Provide the (X, Y) coordinate of the cell's center where the given text is located.  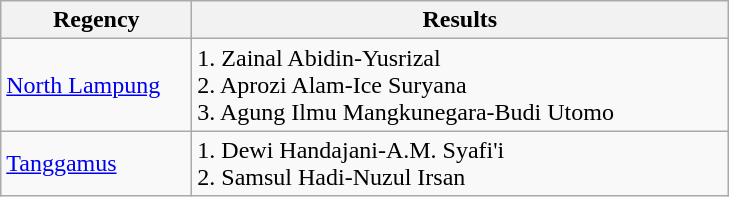
1. Dewi Handajani-A.M. Syafi'i2. Samsul Hadi-Nuzul Irsan (460, 164)
Results (460, 20)
Regency (96, 20)
1. Zainal Abidin-Yusrizal2. Aprozi Alam-Ice Suryana3. Agung Ilmu Mangkunegara-Budi Utomo (460, 85)
Tanggamus (96, 164)
North Lampung (96, 85)
